From the cell containing the given text, extract its center point as [X, Y] coordinate. 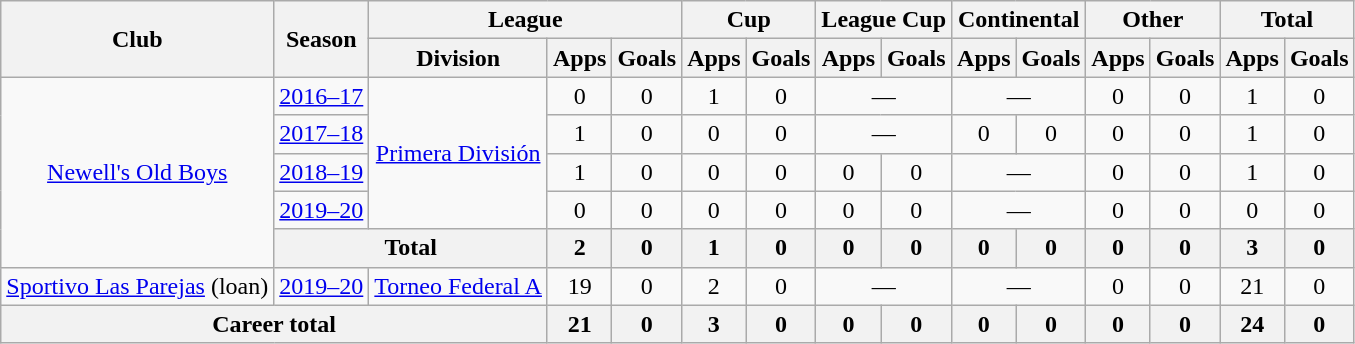
Continental [1019, 20]
League Cup [884, 20]
19 [579, 286]
Career total [274, 324]
Season [322, 39]
Club [138, 39]
2018–19 [322, 172]
Other [1153, 20]
Sportivo Las Parejas (loan) [138, 286]
Primera División [458, 153]
Division [458, 58]
Torneo Federal A [458, 286]
Newell's Old Boys [138, 172]
24 [1252, 324]
League [526, 20]
2016–17 [322, 96]
Cup [749, 20]
2017–18 [322, 134]
